Identify which cell holds the provided text, then report its (X, Y) central coordinate. 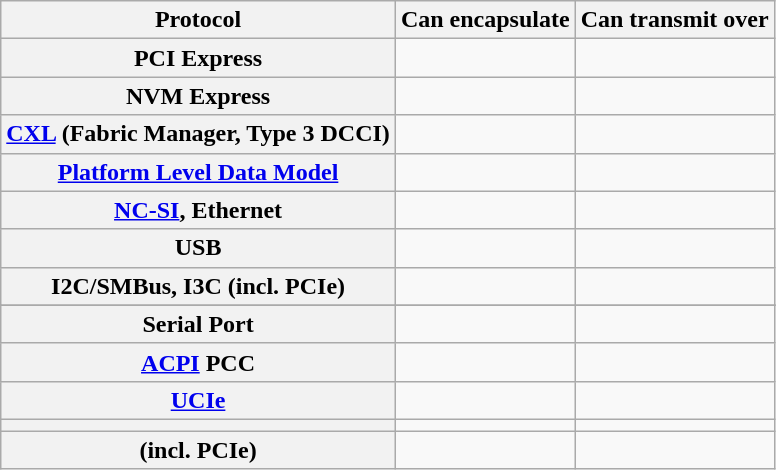
(incl. PCIe) (198, 449)
UCIe (198, 400)
Can transmit over (674, 20)
USB (198, 248)
NVM Express (198, 96)
PCI Express (198, 58)
Can encapsulate (485, 20)
Platform Level Data Model (198, 172)
Protocol (198, 20)
I2C/SMBus, I3C (incl. PCIe) (198, 286)
Serial Port (198, 324)
ACPI PCC (198, 362)
CXL (Fabric Manager, Type 3 DCCI) (198, 134)
NC-SI, Ethernet (198, 210)
